Determine the [x, y] coordinate at the center of the cell enclosing the given text.  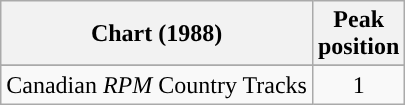
Peakposition [358, 34]
Chart (1988) [157, 34]
1 [358, 85]
Canadian RPM Country Tracks [157, 85]
